Identify which cell holds the provided text, then report its [x, y] central coordinate. 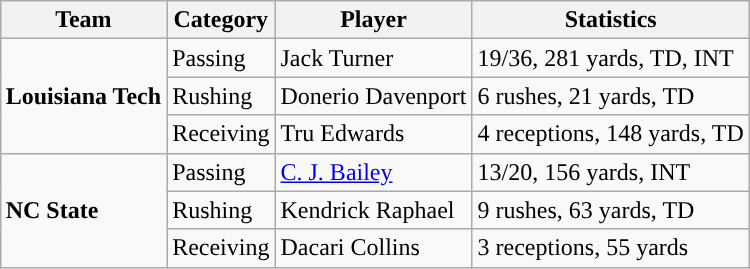
3 receptions, 55 yards [610, 248]
C. J. Bailey [374, 172]
9 rushes, 63 yards, TD [610, 210]
19/36, 281 yards, TD, INT [610, 58]
Dacari Collins [374, 248]
Donerio Davenport [374, 96]
Category [221, 20]
Statistics [610, 20]
4 receptions, 148 yards, TD [610, 134]
Tru Edwards [374, 134]
Jack Turner [374, 58]
Team [83, 20]
Louisiana Tech [83, 96]
Kendrick Raphael [374, 210]
13/20, 156 yards, INT [610, 172]
NC State [83, 210]
Player [374, 20]
6 rushes, 21 yards, TD [610, 96]
